Scan for the cell matching the given text and deliver its (X, Y) coordinate at center. 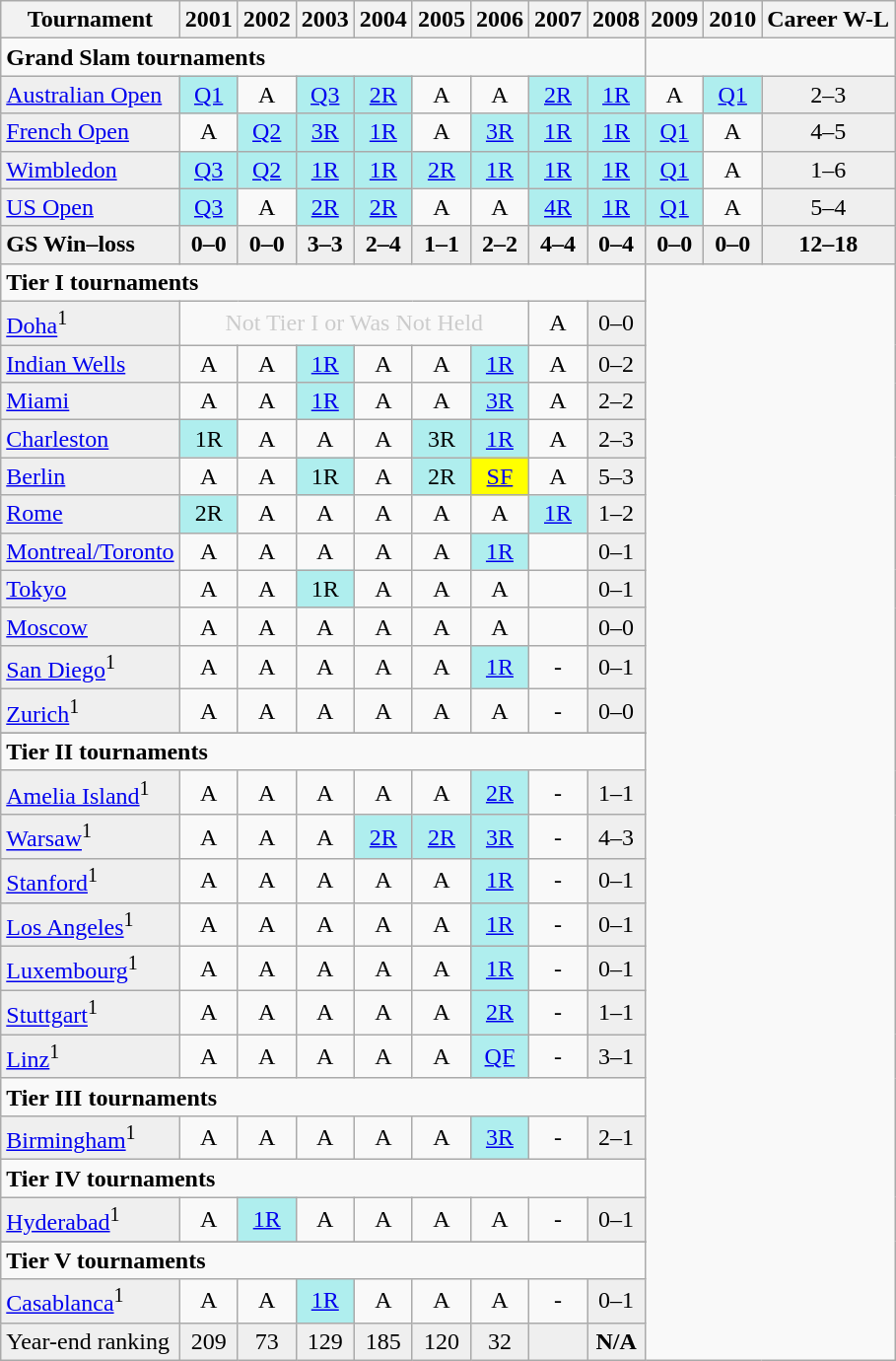
2009 (674, 20)
Year-end ranking (91, 1341)
US Open (91, 207)
4–3 (617, 836)
Zurich1 (91, 712)
Charleston (91, 439)
Indian Wells (91, 364)
209 (209, 1341)
Casablanca1 (91, 1302)
Tokyo (91, 589)
2010 (733, 20)
Warsaw1 (91, 836)
5–4 (828, 207)
Linz1 (91, 1057)
2–4 (382, 245)
Wimbledon (91, 170)
Los Angeles1 (91, 925)
0–2 (617, 364)
2001 (209, 20)
4R (558, 207)
Miami (91, 401)
2006 (499, 20)
Doha1 (91, 323)
Amelia Island1 (91, 793)
Montreal/Toronto (91, 551)
QF (499, 1057)
185 (382, 1341)
Tournament (91, 20)
SF (499, 476)
2008 (617, 20)
Luxembourg1 (91, 968)
Career W-L (828, 20)
Birmingham1 (91, 1138)
2–1 (617, 1138)
4–4 (558, 245)
Tier I tournaments (323, 282)
Grand Slam tournaments (323, 57)
Stanford1 (91, 882)
San Diego1 (91, 667)
32 (499, 1341)
5–3 (617, 476)
Hyderabad1 (91, 1219)
12–18 (828, 245)
Berlin (91, 476)
Tier II tournaments (323, 752)
2003 (325, 20)
Australian Open (91, 95)
Tier III tournaments (323, 1097)
Not Tier I or Was Not Held (354, 323)
1–2 (617, 514)
2005 (442, 20)
129 (325, 1341)
120 (442, 1341)
GS Win–loss (91, 245)
2004 (382, 20)
Moscow (91, 626)
French Open (91, 132)
3–1 (617, 1057)
0–4 (617, 245)
Rome (91, 514)
3–3 (325, 245)
N/A (617, 1341)
Stuttgart1 (91, 1012)
Tier V tournaments (323, 1260)
4–5 (828, 132)
Tier IV tournaments (323, 1179)
2007 (558, 20)
2002 (266, 20)
73 (266, 1341)
1–6 (828, 170)
